From the cell containing the given text, extract its center point as (x, y) coordinate. 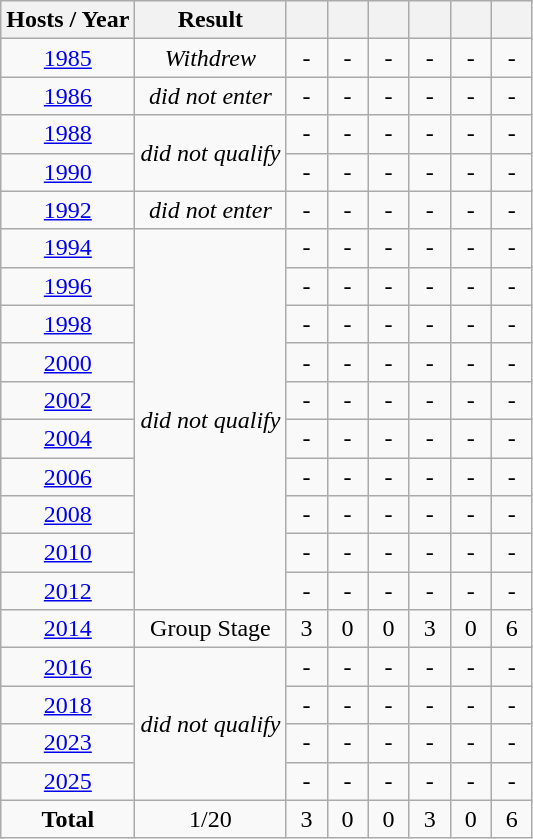
Result (210, 20)
Total (68, 819)
1990 (68, 172)
1996 (68, 286)
2025 (68, 781)
1992 (68, 210)
2006 (68, 477)
2016 (68, 667)
2010 (68, 553)
1998 (68, 324)
2004 (68, 438)
2008 (68, 515)
Group Stage (210, 629)
2014 (68, 629)
1988 (68, 134)
1/20 (210, 819)
Withdrew (210, 58)
2012 (68, 591)
1985 (68, 58)
1986 (68, 96)
2023 (68, 743)
1994 (68, 248)
2000 (68, 362)
2002 (68, 400)
2018 (68, 705)
Hosts / Year (68, 20)
